Detect which cell encompasses the target text, then output its (X, Y) center coordinate. 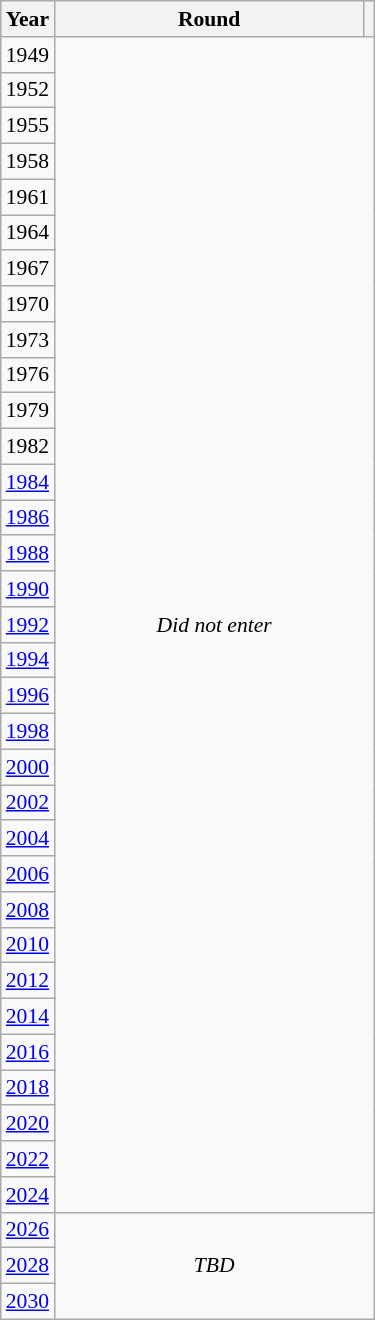
1984 (28, 482)
1979 (28, 411)
1986 (28, 518)
1958 (28, 162)
Round (209, 19)
2012 (28, 981)
2022 (28, 1159)
1970 (28, 304)
2002 (28, 803)
2028 (28, 1266)
2020 (28, 1124)
2008 (28, 910)
2014 (28, 1017)
1988 (28, 554)
2000 (28, 767)
1996 (28, 696)
1949 (28, 55)
1952 (28, 90)
1961 (28, 197)
1982 (28, 447)
Year (28, 19)
1976 (28, 375)
2010 (28, 945)
1998 (28, 732)
2004 (28, 839)
2016 (28, 1052)
Did not enter (214, 625)
2024 (28, 1195)
1992 (28, 625)
1964 (28, 233)
2006 (28, 874)
1973 (28, 340)
2018 (28, 1088)
1955 (28, 126)
TBD (214, 1266)
1994 (28, 660)
2030 (28, 1302)
1967 (28, 269)
1990 (28, 589)
2026 (28, 1230)
